Scan for the cell matching the given text and deliver its (X, Y) coordinate at center. 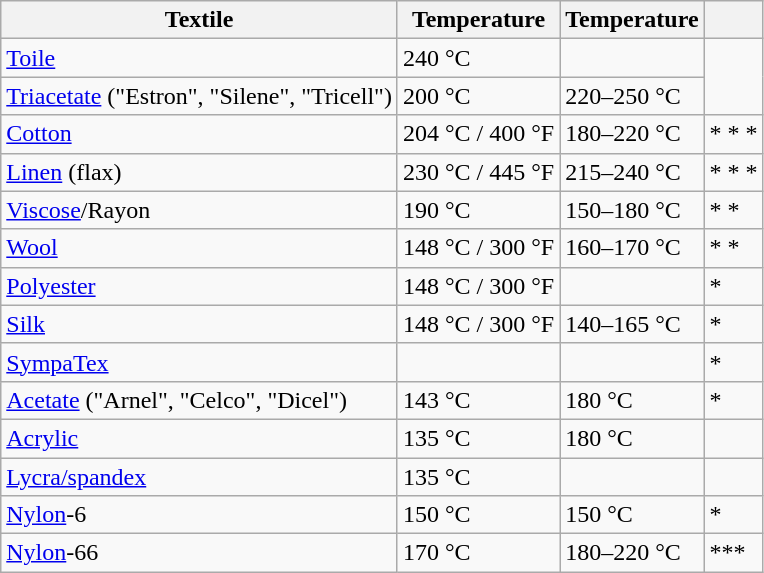
SympaTex (200, 362)
200 °C (478, 96)
Nylon-66 (200, 553)
230 °C / 445 °F (478, 172)
215–240 °C (632, 172)
Wool (200, 248)
Textile (200, 20)
Viscose/Rayon (200, 210)
Linen (flax) (200, 172)
Toile (200, 58)
140–165 °C (632, 324)
Silk (200, 324)
240 °C (478, 58)
Cotton (200, 134)
170 °C (478, 553)
Acrylic (200, 438)
143 °C (478, 400)
Nylon-6 (200, 515)
190 °C (478, 210)
160–170 °C (632, 248)
Acetate ("Arnel", "Celco", "Dicel") (200, 400)
Polyester (200, 286)
Triacetate ("Estron", "Silene", "Tricell") (200, 96)
204 °C / 400 °F (478, 134)
*** (734, 553)
150–180 °C (632, 210)
220–250 °C (632, 96)
Lycra/spandex (200, 477)
